For the text-containing cell, return its midpoint in [x, y] coordinate format. 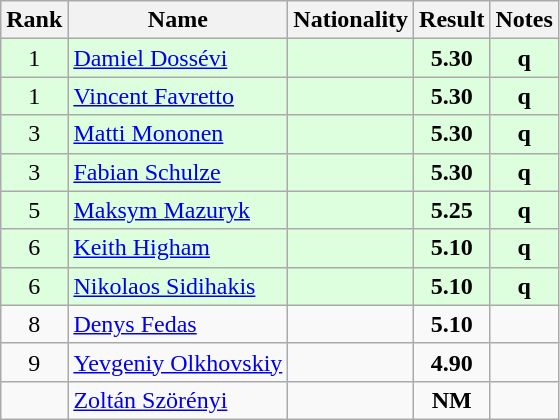
9 [34, 362]
Maksym Mazuryk [178, 210]
Damiel Dossévi [178, 58]
Nationality [351, 20]
5 [34, 210]
Vincent Favretto [178, 96]
Nikolaos Sidihakis [178, 286]
Zoltán Szörényi [178, 400]
Notes [524, 20]
Name [178, 20]
Keith Higham [178, 248]
NM [452, 400]
Fabian Schulze [178, 172]
5.25 [452, 210]
4.90 [452, 362]
Matti Mononen [178, 134]
Result [452, 20]
8 [34, 324]
Denys Fedas [178, 324]
Yevgeniy Olkhovskiy [178, 362]
Rank [34, 20]
